Output the [X, Y] coordinate of the center of the cell containing the given text.  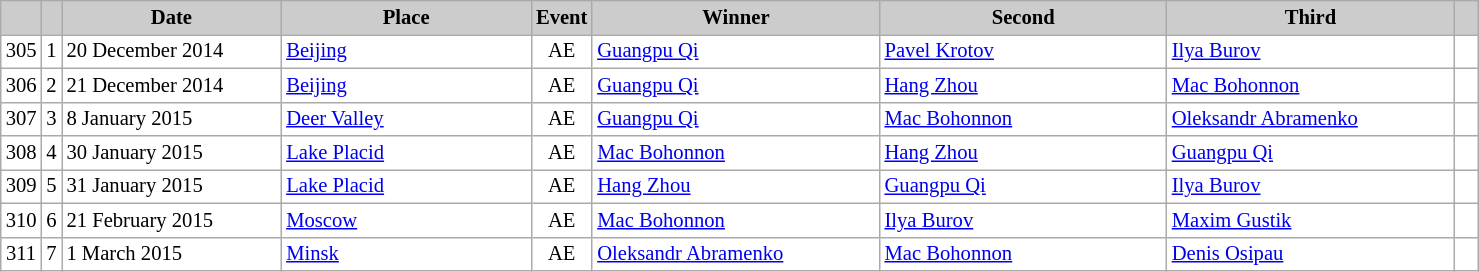
307 [22, 119]
2 [51, 85]
Moscow [406, 220]
Deer Valley [406, 119]
311 [22, 254]
Denis Osipau [1310, 254]
3 [51, 119]
21 December 2014 [172, 85]
310 [22, 220]
30 January 2015 [172, 153]
4 [51, 153]
Third [1310, 17]
21 February 2015 [172, 220]
Maxim Gustik [1310, 220]
Pavel Krotov [1024, 51]
1 March 2015 [172, 254]
31 January 2015 [172, 186]
Place [406, 17]
309 [22, 186]
305 [22, 51]
Event [562, 17]
1 [51, 51]
8 January 2015 [172, 119]
Second [1024, 17]
20 December 2014 [172, 51]
Date [172, 17]
Winner [736, 17]
5 [51, 186]
Minsk [406, 254]
7 [51, 254]
306 [22, 85]
308 [22, 153]
6 [51, 220]
